Output the (X, Y) coordinate of the center of the cell containing the given text.  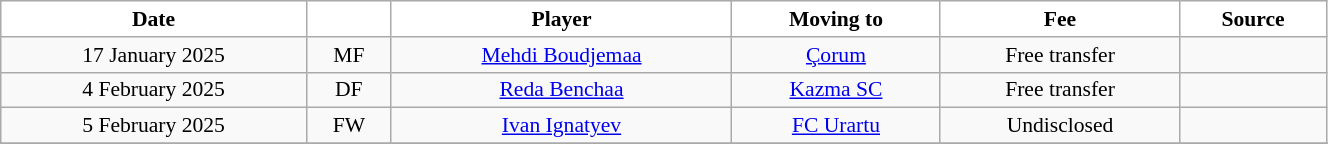
Ivan Ignatyev (561, 126)
Moving to (836, 19)
FW (348, 126)
17 January 2025 (154, 55)
5 February 2025 (154, 126)
Date (154, 19)
Mehdi Boudjemaa (561, 55)
Fee (1060, 19)
4 February 2025 (154, 90)
DF (348, 90)
Reda Benchaa (561, 90)
FC Urartu (836, 126)
MF (348, 55)
Çorum (836, 55)
Undisclosed (1060, 126)
Player (561, 19)
Kazma SC (836, 90)
Source (1254, 19)
